Identify which cell holds the provided text, then report its (X, Y) central coordinate. 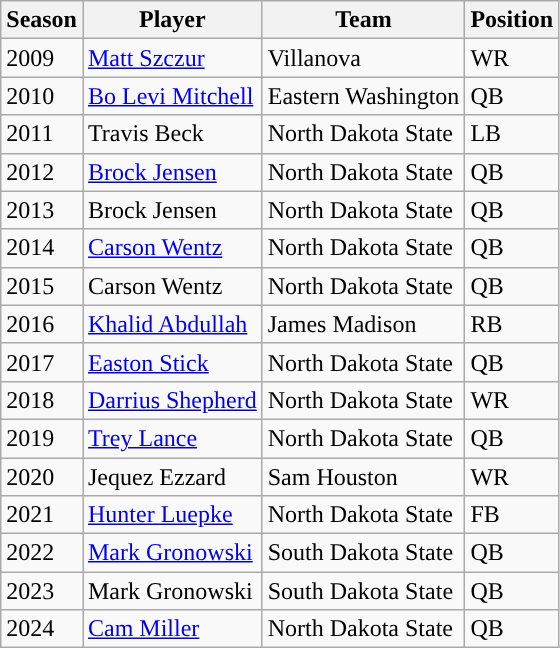
2009 (42, 58)
James Madison (364, 324)
FB (512, 515)
2015 (42, 286)
2011 (42, 134)
Season (42, 20)
2017 (42, 362)
Cam Miller (172, 629)
Bo Levi Mitchell (172, 96)
2018 (42, 400)
Player (172, 20)
2013 (42, 210)
RB (512, 324)
2023 (42, 591)
2024 (42, 629)
LB (512, 134)
Darrius Shepherd (172, 400)
2019 (42, 438)
2012 (42, 172)
Eastern Washington (364, 96)
Hunter Luepke (172, 515)
Trey Lance (172, 438)
Position (512, 20)
2010 (42, 96)
2021 (42, 515)
Jequez Ezzard (172, 477)
Sam Houston (364, 477)
Matt Szczur (172, 58)
2014 (42, 248)
2016 (42, 324)
Villanova (364, 58)
Khalid Abdullah (172, 324)
2020 (42, 477)
2022 (42, 553)
Easton Stick (172, 362)
Travis Beck (172, 134)
Team (364, 20)
